From the cell containing the given text, extract its center point as [x, y] coordinate. 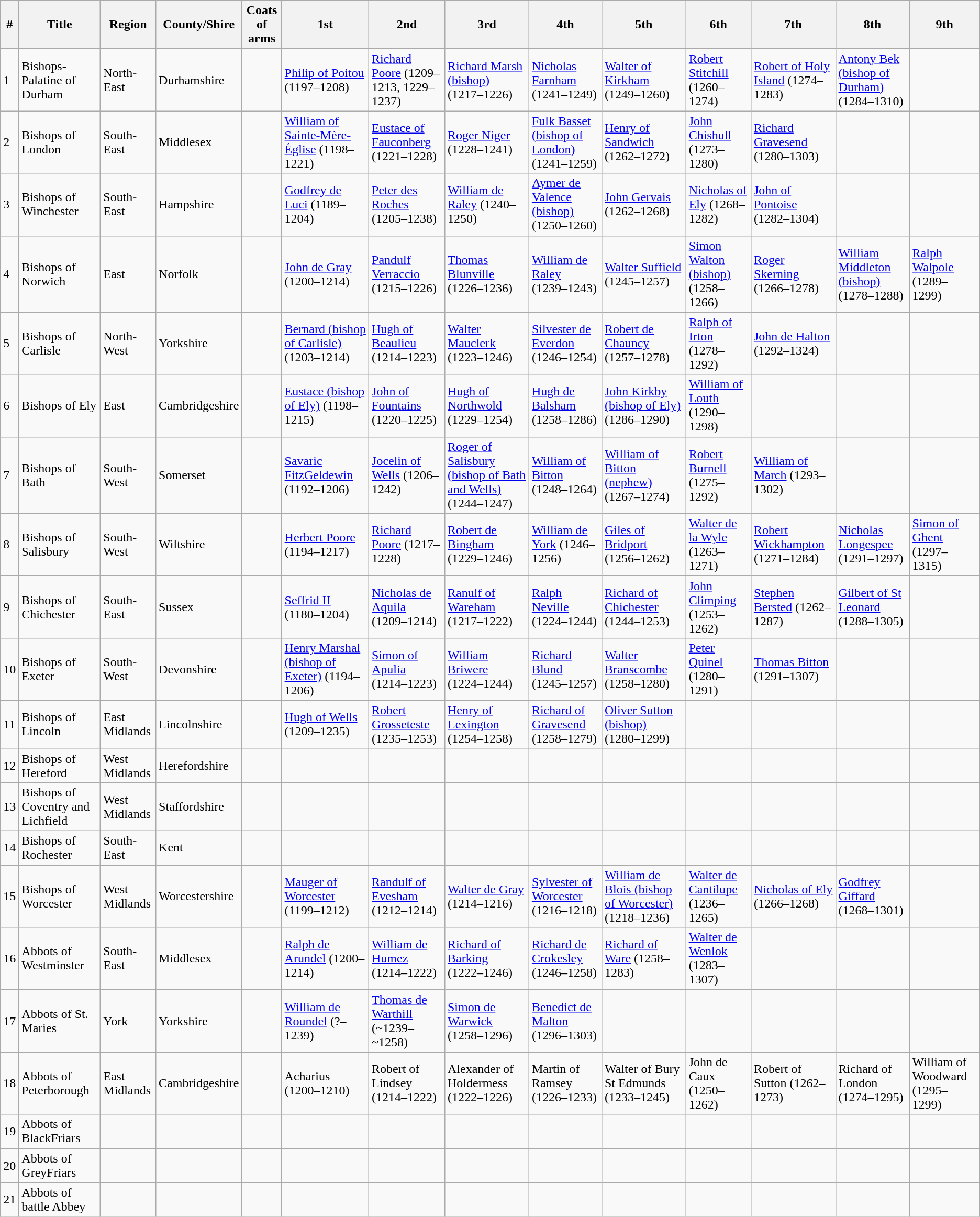
Robert Grosseteste (1235–1253) [407, 724]
Bishops of London [60, 142]
Bishops of Winchester [60, 204]
Alexander of Holdermess (1222–1226) [487, 1083]
10 [9, 669]
William Briwere (1224–1244) [487, 669]
Bishops of Exeter [60, 669]
Savaric FitzGeldewin (1192–1206) [325, 475]
Richard of Gravesend (1258–1279) [565, 724]
Simon of Ghent (1297–1315) [944, 545]
Bishops of Coventry and Lichfield [60, 807]
Simon de Warwick (1258–1296) [487, 1021]
21 [9, 1199]
4th [565, 25]
Roger Niger (1228–1241) [487, 142]
Robert Stitchill (1260–1274) [718, 80]
Nicholas of Ely (1266–1268) [793, 897]
Hugh of Northwold (1229–1254) [487, 405]
14 [9, 848]
John de Halton (1292–1324) [793, 344]
Staffordshire [199, 807]
William de York (1246–1256) [565, 545]
William of Louth (1290–1298) [718, 405]
Eustace (bishop of Ely) (1198–1215) [325, 405]
Richard of Barking (1222–1246) [487, 958]
1 [9, 80]
Bernard (bishop of Carlisle) (1203–1214) [325, 344]
Fulk Basset (bishop of London) (1241–1259) [565, 142]
Bishops of Chichester [60, 606]
Herbert Poore (1194–1217) [325, 545]
Peter Quinel (1280–1291) [718, 669]
Abbots of Westminster [60, 958]
Bishops of Ely [60, 405]
Richard Poore (1209–1213, 1229–1237) [407, 80]
John Kirkby (bishop of Ely) (1286–1290) [644, 405]
Durhamshire [199, 80]
Walter de Wenlok (1283–1307) [718, 958]
Richard Gravesend (1280–1303) [793, 142]
2 [9, 142]
Nicholas Longespee (1291–1297) [872, 545]
Robert Burnell (1275–1292) [718, 475]
Aymer de Valence (bishop) (1250–1260) [565, 204]
# [9, 25]
William Middleton (bishop) (1278–1288) [872, 274]
Giles of Bridport (1256–1262) [644, 545]
Region [128, 25]
John of Fountains (1220–1225) [407, 405]
Norfolk [199, 274]
Oliver Sutton (bishop) (1280–1299) [644, 724]
Mauger of Worcester (1199–1212) [325, 897]
Devonshire [199, 669]
William de Raley (1240–1250) [487, 204]
Walter de la Wyle (1263–1271) [718, 545]
Nicholas Farnham (1241–1249) [565, 80]
John Chishull (1273–1280) [718, 142]
Godfrey Giffard (1268–1301) [872, 897]
Richard Poore (1217–1228) [407, 545]
Hugh of Wells (1209–1235) [325, 724]
Richard of London (1274–1295) [872, 1083]
Philip of Poitou (1197–1208) [325, 80]
8 [9, 545]
John de Caux (1250–1262) [718, 1083]
Bishops of Hereford [60, 766]
Bishops of Worcester [60, 897]
Kent [199, 848]
Henry of Sandwich (1262–1272) [644, 142]
Title [60, 25]
Robert of Sutton (1262–1273) [793, 1083]
Stephen Bersted (1262–1287) [793, 606]
Ralph of Irton (1278–1292) [718, 344]
Herefordshire [199, 766]
Ralph Walpole (1289–1299) [944, 274]
Somerset [199, 475]
Sussex [199, 606]
William of Woodward (1295–1299) [944, 1083]
William de Roundel (?–1239) [325, 1021]
15 [9, 897]
11 [9, 724]
Pandulf Verraccio (1215–1226) [407, 274]
Bishops-Palatine of Durham [60, 80]
Eustace of Fauconberg (1221–1228) [407, 142]
5th [644, 25]
Bishops of Lincoln [60, 724]
Simon Walton (bishop) (1258–1266) [718, 274]
Abbots of battle Abbey [60, 1199]
Bishops of Salisbury [60, 545]
Benedict de Malton (1296–1303) [565, 1021]
12 [9, 766]
Abbots of Peterborough [60, 1083]
Roger Skerning (1266–1278) [793, 274]
Peter des Roches (1205–1238) [407, 204]
7 [9, 475]
Thomas Bitton (1291–1307) [793, 669]
1st [325, 25]
Ralph Neville (1224–1244) [565, 606]
John Gervais (1262–1268) [644, 204]
2nd [407, 25]
William of March (1293–1302) [793, 475]
Walter of Bury St Edmunds (1233–1245) [644, 1083]
Ralph de Arundel (1200–1214) [325, 958]
6 [9, 405]
Silvester de Everdon (1246–1254) [565, 344]
Abbots of BlackFriars [60, 1131]
Wiltshire [199, 545]
William de Raley (1239–1243) [565, 274]
Robert de Chauncy (1257–1278) [644, 344]
Walter of Kirkham (1249–1260) [644, 80]
Nicholas de Aquila (1209–1214) [407, 606]
Richard of Ware (1258–1283) [644, 958]
Worcestershire [199, 897]
Abbots of St. Maries [60, 1021]
Henry of Lexington (1254–1258) [487, 724]
Walter Mauclerk (1223–1246) [487, 344]
Bishops of Norwich [60, 274]
Godfrey de Luci (1189–1204) [325, 204]
16 [9, 958]
Robert of Lindsey (1214–1222) [407, 1083]
Richard Blund (1245–1257) [565, 669]
Richard Marsh (bishop) (1217–1226) [487, 80]
Hugh de Balsham (1258–1286) [565, 405]
4 [9, 274]
John de Gray (1200–1214) [325, 274]
Henry Marshal (bishop of Exeter) (1194–1206) [325, 669]
5 [9, 344]
Walter Branscombe (1258–1280) [644, 669]
Robert Wickhampton (1271–1284) [793, 545]
Simon of Apulia (1214–1223) [407, 669]
19 [9, 1131]
17 [9, 1021]
Hugh of Beaulieu (1214–1223) [407, 344]
7th [793, 25]
18 [9, 1083]
Antony Bek (bishop of Durham) (1284–1310) [872, 80]
Richard of Chichester (1244–1253) [644, 606]
Coats of arms [262, 25]
John Climping (1253–1262) [718, 606]
Bishops of Bath [60, 475]
9 [9, 606]
Gilbert of St Leonard (1288–1305) [872, 606]
Abbots of GreyFriars [60, 1166]
Walter de Cantilupe (1236–1265) [718, 897]
York [128, 1021]
Sylvester of Worcester (1216–1218) [565, 897]
William of Bitton (1248–1264) [565, 475]
North-West [128, 344]
Thomas Blunville (1226–1236) [487, 274]
William of Sainte-Mère-Église (1198–1221) [325, 142]
Martin of Ramsey (1226–1233) [565, 1083]
William of Bitton (nephew) (1267–1274) [644, 475]
6th [718, 25]
20 [9, 1166]
Ranulf of Wareham (1217–1222) [487, 606]
Jocelin of Wells (1206–1242) [407, 475]
Nicholas of Ely (1268–1282) [718, 204]
County/Shire [199, 25]
3 [9, 204]
Bishops of Carlisle [60, 344]
Hampshire [199, 204]
William de Humez (1214–1222) [407, 958]
Walter de Gray (1214–1216) [487, 897]
William de Blois (bishop of Worcester) (1218–1236) [644, 897]
Bishops of Rochester [60, 848]
9th [944, 25]
Robert de Bingham (1229–1246) [487, 545]
North-East [128, 80]
Seffrid II (1180–1204) [325, 606]
Walter Suffield (1245–1257) [644, 274]
Randulf of Evesham (1212–1214) [407, 897]
Roger of Salisbury (bishop of Bath and Wells) (1244–1247) [487, 475]
Lincolnshire [199, 724]
Thomas de Warthill (~1239–~1258) [407, 1021]
13 [9, 807]
3rd [487, 25]
Robert of Holy Island (1274–1283) [793, 80]
John of Pontoise (1282–1304) [793, 204]
Richard de Crokesley (1246–1258) [565, 958]
Acharius (1200–1210) [325, 1083]
8th [872, 25]
